Output the (x, y) coordinate of the center of the cell containing the given text.  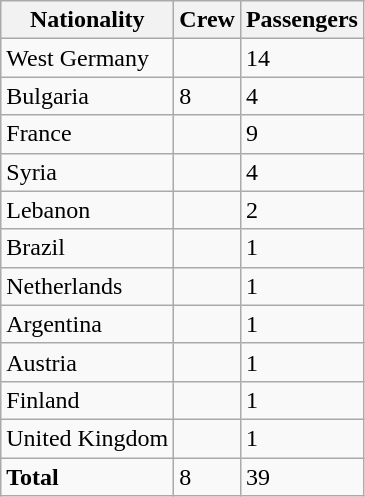
Bulgaria (88, 96)
9 (302, 134)
39 (302, 477)
Austria (88, 362)
United Kingdom (88, 438)
Finland (88, 400)
West Germany (88, 58)
France (88, 134)
Syria (88, 172)
2 (302, 210)
Lebanon (88, 210)
Argentina (88, 324)
Nationality (88, 20)
14 (302, 58)
Brazil (88, 248)
Passengers (302, 20)
Netherlands (88, 286)
Crew (208, 20)
Total (88, 477)
